From the cell containing the given text, extract its center point as (x, y) coordinate. 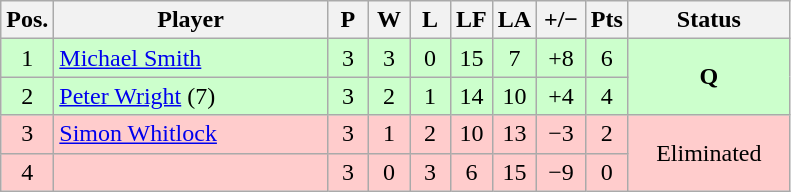
+8 (562, 58)
−9 (562, 172)
Simon Whitlock (191, 134)
P (348, 20)
Pts (606, 20)
Q (708, 77)
+/− (562, 20)
W (388, 20)
Michael Smith (191, 58)
14 (472, 96)
7 (514, 58)
+4 (562, 96)
Player (191, 20)
−3 (562, 134)
L (430, 20)
13 (514, 134)
Status (708, 20)
Peter Wright (7) (191, 96)
LA (514, 20)
Eliminated (708, 153)
LF (472, 20)
Pos. (28, 20)
